From the cell containing the given text, extract its center point as [X, Y] coordinate. 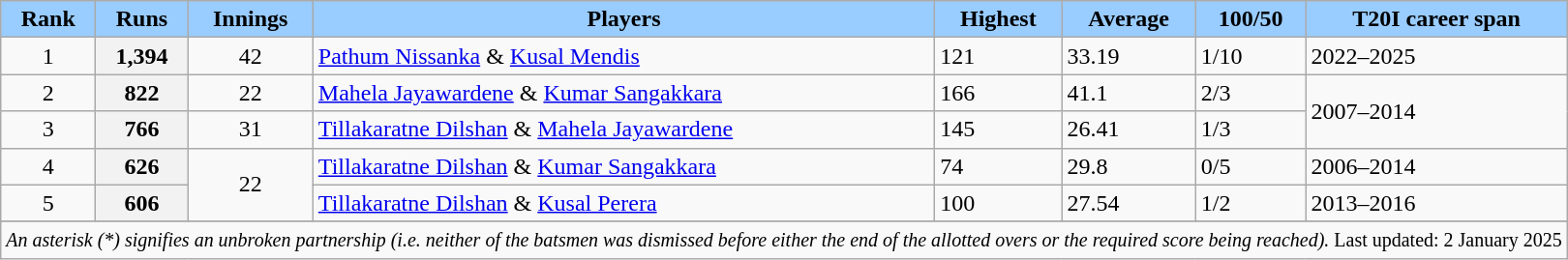
0/5 [1251, 166]
33.19 [1129, 56]
1/10 [1251, 56]
2007–2014 [1436, 111]
1,394 [141, 56]
Players [623, 19]
145 [999, 130]
822 [141, 93]
100/50 [1251, 19]
Tillakaratne Dilshan & Mahela Jayawardene [623, 130]
42 [250, 56]
Highest [999, 19]
2022–2025 [1436, 56]
41.1 [1129, 93]
Pathum Nissanka & Kusal Mendis [623, 56]
2 [48, 93]
606 [141, 203]
3 [48, 130]
Mahela Jayawardene & Kumar Sangakkara [623, 93]
Tillakaratne Dilshan & Kumar Sangakkara [623, 166]
29.8 [1129, 166]
100 [999, 203]
2/3 [1251, 93]
121 [999, 56]
2013–2016 [1436, 203]
1/2 [1251, 203]
74 [999, 166]
1 [48, 56]
766 [141, 130]
626 [141, 166]
T20I career span [1436, 19]
27.54 [1129, 203]
166 [999, 93]
Runs [141, 19]
26.41 [1129, 130]
Average [1129, 19]
Tillakaratne Dilshan & Kusal Perera [623, 203]
1/3 [1251, 130]
Innings [250, 19]
Rank [48, 19]
5 [48, 203]
4 [48, 166]
2006–2014 [1436, 166]
31 [250, 130]
